Return the [X, Y] coordinate for the center point of the cell that contains the specified text.  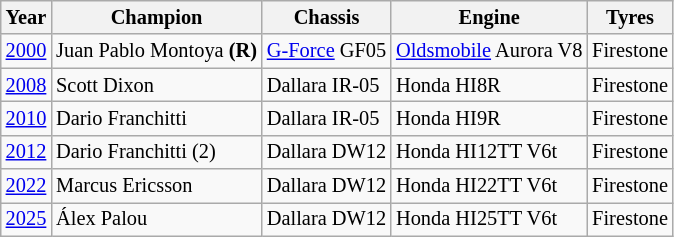
Year [26, 17]
Honda HI25TT V6t [489, 219]
Honda HI8R [489, 85]
Dario Franchitti [156, 118]
G-Force GF05 [326, 51]
2025 [26, 219]
Honda HI22TT V6t [489, 186]
Engine [489, 17]
Oldsmobile Aurora V8 [489, 51]
Tyres [630, 17]
2008 [26, 85]
Marcus Ericsson [156, 186]
Dario Franchitti (2) [156, 152]
Scott Dixon [156, 85]
Honda HI12TT V6t [489, 152]
Honda HI9R [489, 118]
2012 [26, 152]
2022 [26, 186]
Champion [156, 17]
2010 [26, 118]
Álex Palou [156, 219]
2000 [26, 51]
Juan Pablo Montoya (R) [156, 51]
Chassis [326, 17]
